Return the (x, y) coordinate for the center point of the cell that contains the specified text.  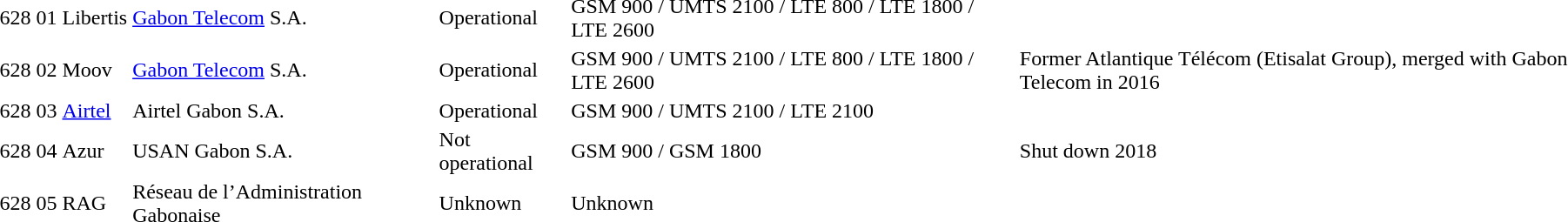
Airtel Gabon S.A. (284, 111)
USAN Gabon S.A. (284, 151)
04 (47, 151)
Azur (95, 151)
Airtel (95, 111)
GSM 900 / GSM 1800 (794, 151)
Not operational (503, 151)
GSM 900 / UMTS 2100 / LTE 800 / LTE 1800 / LTE 2600 (794, 70)
GSM 900 / UMTS 2100 / LTE 2100 (794, 111)
Moov (95, 70)
03 (47, 111)
Gabon Telecom S.A. (284, 70)
02 (47, 70)
